Return [X, Y] of the center of cell containing provided text 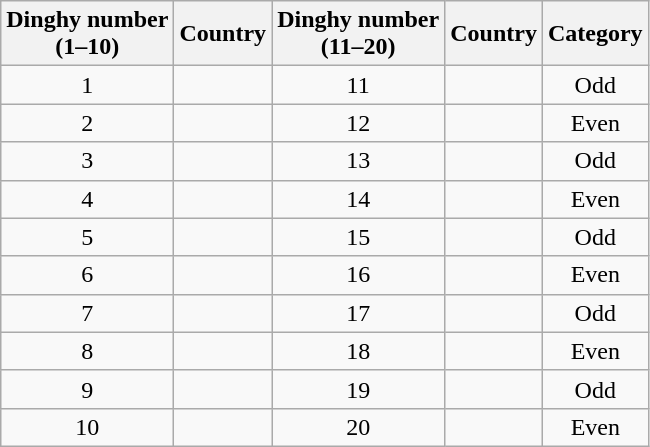
13 [358, 161]
12 [358, 123]
17 [358, 313]
14 [358, 199]
19 [358, 389]
16 [358, 275]
Category [595, 34]
9 [88, 389]
Dinghy number(11–20) [358, 34]
5 [88, 237]
8 [88, 351]
3 [88, 161]
2 [88, 123]
6 [88, 275]
20 [358, 427]
7 [88, 313]
18 [358, 351]
11 [358, 85]
Dinghy number(1–10) [88, 34]
1 [88, 85]
4 [88, 199]
15 [358, 237]
10 [88, 427]
